Find where the given text appears and provide that cell's center as [x, y] coordinate. 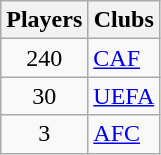
CAF [124, 58]
Players [44, 20]
Clubs [124, 20]
3 [44, 134]
AFC [124, 134]
UEFA [124, 96]
30 [44, 96]
240 [44, 58]
